Scan for the cell matching the given text and deliver its [x, y] coordinate at center. 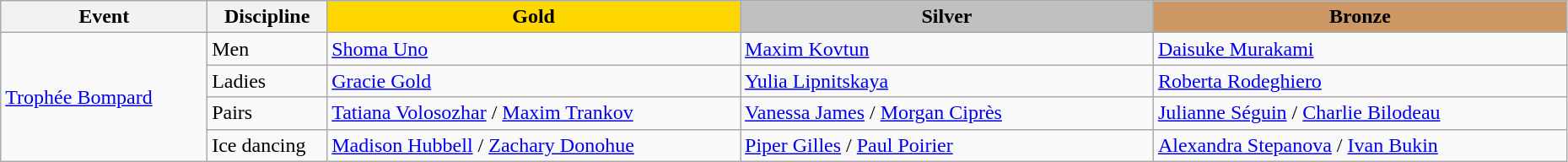
Ladies [267, 81]
Maxim Kovtun [947, 49]
Piper Gilles / Paul Poirier [947, 145]
Silver [947, 17]
Tatiana Volosozhar / Maxim Trankov [534, 113]
Event [105, 17]
Gold [534, 17]
Bronze [1360, 17]
Ice dancing [267, 145]
Julianne Séguin / Charlie Bilodeau [1360, 113]
Alexandra Stepanova / Ivan Bukin [1360, 145]
Gracie Gold [534, 81]
Trophée Bompard [105, 97]
Vanessa James / Morgan Ciprès [947, 113]
Daisuke Murakami [1360, 49]
Shoma Uno [534, 49]
Madison Hubbell / Zachary Donohue [534, 145]
Discipline [267, 17]
Yulia Lipnitskaya [947, 81]
Roberta Rodeghiero [1360, 81]
Pairs [267, 113]
Men [267, 49]
